Identify which cell holds the provided text, then report its [X, Y] central coordinate. 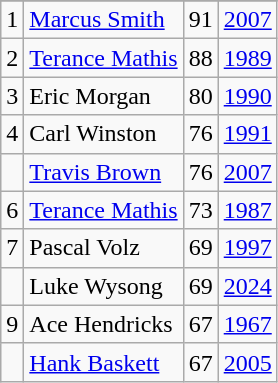
2005 [248, 362]
2024 [248, 286]
6 [12, 210]
80 [200, 96]
1997 [248, 248]
1989 [248, 58]
73 [200, 210]
Eric Morgan [104, 96]
Hank Baskett [104, 362]
9 [12, 324]
Travis Brown [104, 172]
3 [12, 96]
1991 [248, 134]
1987 [248, 210]
1990 [248, 96]
1 [12, 20]
Luke Wysong [104, 286]
4 [12, 134]
Carl Winston [104, 134]
Pascal Volz [104, 248]
2 [12, 58]
88 [200, 58]
91 [200, 20]
Marcus Smith [104, 20]
Ace Hendricks [104, 324]
1967 [248, 324]
7 [12, 248]
